Find where the given text appears and provide that cell's center as (x, y) coordinate. 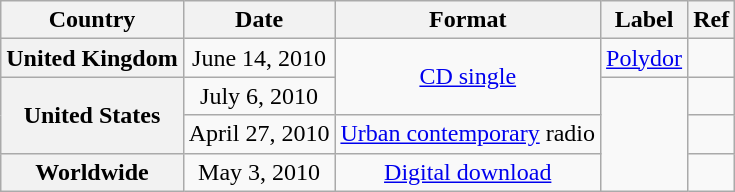
May 3, 2010 (259, 172)
Urban contemporary radio (468, 134)
Date (259, 20)
CD single (468, 77)
Polydor (644, 58)
Format (468, 20)
Label (644, 20)
June 14, 2010 (259, 58)
Ref (712, 20)
Country (92, 20)
Worldwide (92, 172)
April 27, 2010 (259, 134)
Digital download (468, 172)
July 6, 2010 (259, 96)
United Kingdom (92, 58)
United States (92, 115)
